Detect which cell encompasses the target text, then output its [X, Y] center coordinate. 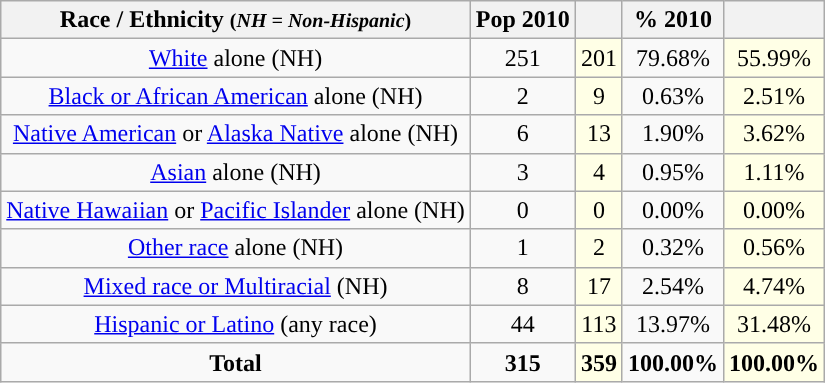
8 [522, 286]
1.11% [774, 172]
113 [598, 324]
Asian alone (NH) [236, 172]
9 [598, 96]
Black or African American alone (NH) [236, 96]
251 [522, 58]
3 [522, 172]
0.63% [672, 96]
13 [598, 134]
Race / Ethnicity (NH = Non-Hispanic) [236, 20]
Native American or Alaska Native alone (NH) [236, 134]
4.74% [774, 286]
Other race alone (NH) [236, 248]
Hispanic or Latino (any race) [236, 324]
Native Hawaiian or Pacific Islander alone (NH) [236, 210]
2.51% [774, 96]
44 [522, 324]
55.99% [774, 58]
79.68% [672, 58]
315 [522, 362]
0.95% [672, 172]
6 [522, 134]
1 [522, 248]
4 [598, 172]
31.48% [774, 324]
2.54% [672, 286]
0.32% [672, 248]
1.90% [672, 134]
White alone (NH) [236, 58]
Mixed race or Multiracial (NH) [236, 286]
3.62% [774, 134]
359 [598, 362]
17 [598, 286]
% 2010 [672, 20]
Pop 2010 [522, 20]
13.97% [672, 324]
0.56% [774, 248]
201 [598, 58]
Total [236, 362]
